Pinpoint the cell where the given text exists, returning its (X, Y) midpoint coordinate. 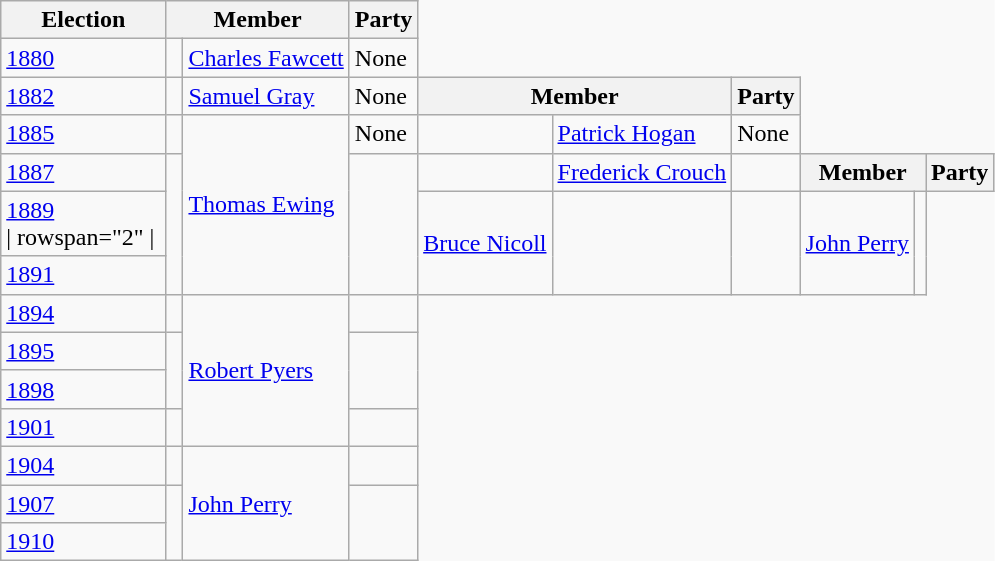
1891 (84, 275)
1904 (84, 465)
Thomas Ewing (266, 204)
Election (84, 20)
1901 (84, 427)
1885 (84, 134)
Samuel Gray (266, 96)
1894 (84, 313)
Robert Pyers (266, 370)
1889| rowspan="2" | (84, 224)
1898 (84, 389)
Charles Fawcett (266, 58)
1887 (84, 172)
1895 (84, 351)
Bruce Nicoll (485, 242)
Frederick Crouch (642, 172)
1880 (84, 58)
1910 (84, 542)
1907 (84, 503)
Patrick Hogan (642, 134)
1882 (84, 96)
